Output the [x, y] coordinate of the center of the cell containing the given text.  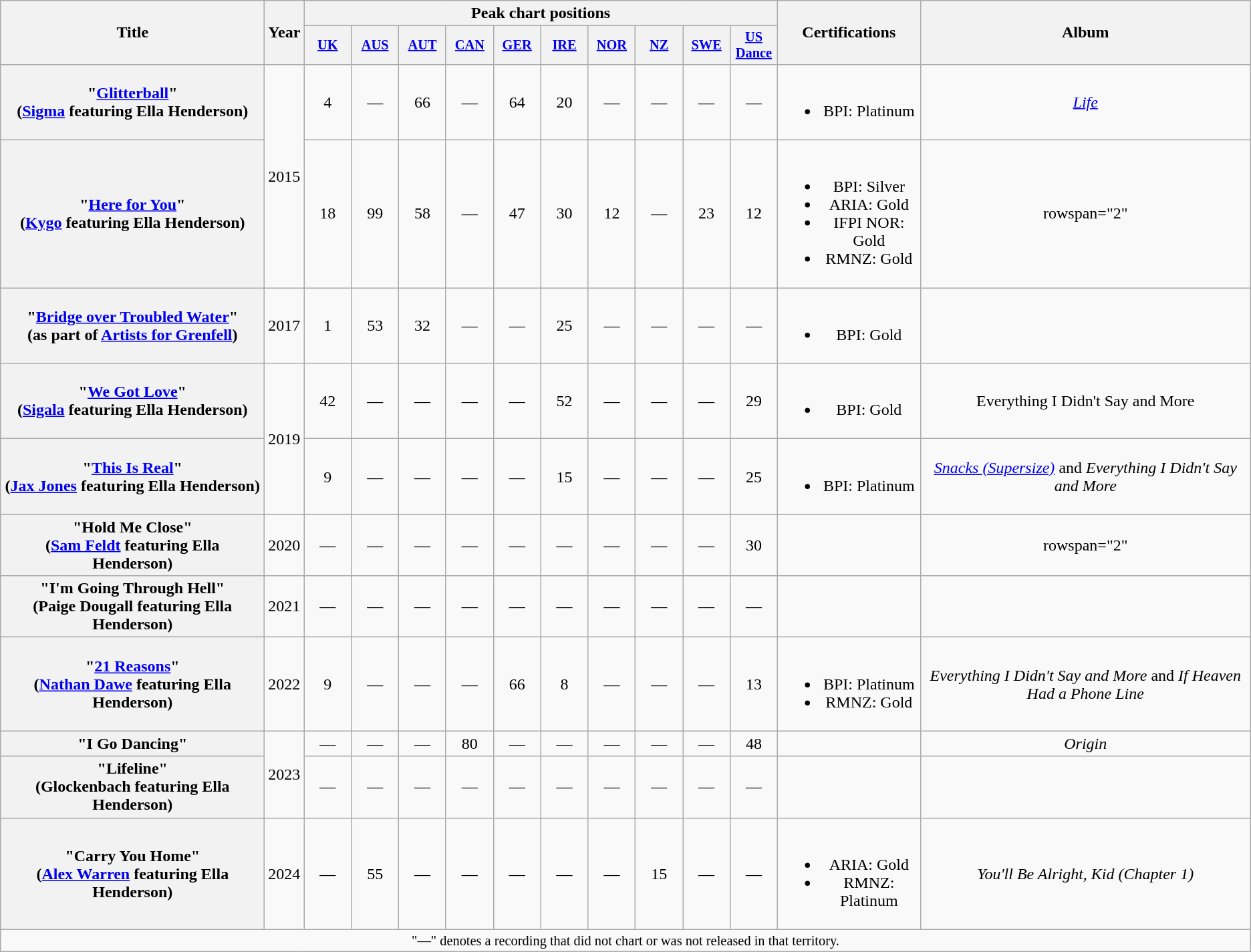
Peak chart positions [541, 13]
80 [469, 744]
NOR [612, 45]
53 [376, 326]
SWE [707, 45]
Everything I Didn't Say and More [1085, 401]
32 [422, 326]
Title [132, 33]
AUS [376, 45]
ARIA: GoldRMNZ: Platinum [849, 874]
18 [327, 214]
GER [517, 45]
"We Got Love"(Sigala featuring Ella Henderson) [132, 401]
Snacks (Supersize) and Everything I Didn't Say and More [1085, 477]
Year [285, 33]
"I Go Dancing" [132, 744]
IRE [564, 45]
"Glitterball"(Sigma featuring Ella Henderson) [132, 102]
8 [564, 684]
Life [1085, 102]
You'll Be Alright, Kid (Chapter 1) [1085, 874]
2019 [285, 439]
48 [754, 744]
52 [564, 401]
"Hold Me Close" (Sam Feldt featuring Ella Henderson) [132, 545]
Everything I Didn't Say and More and If Heaven Had a Phone Line [1085, 684]
Origin [1085, 744]
"This Is Real"(Jax Jones featuring Ella Henderson) [132, 477]
NZ [659, 45]
99 [376, 214]
4 [327, 102]
UK [327, 45]
23 [707, 214]
42 [327, 401]
"Bridge over Troubled Water"(as part of Artists for Grenfell) [132, 326]
2024 [285, 874]
"Lifeline"(Glockenbach featuring Ella Henderson) [132, 787]
"Carry You Home"(Alex Warren featuring Ella Henderson) [132, 874]
BPI: PlatinumRMNZ: Gold [849, 684]
2023 [285, 774]
47 [517, 214]
2020 [285, 545]
2021 [285, 607]
2022 [285, 684]
13 [754, 684]
Album [1085, 33]
20 [564, 102]
64 [517, 102]
58 [422, 214]
CAN [469, 45]
"21 Reasons"(Nathan Dawe featuring Ella Henderson) [132, 684]
BPI: SilverARIA: GoldIFPI NOR: GoldRMNZ: Gold [849, 214]
US Dance [754, 45]
"—" denotes a recording that did not chart or was not released in that territory. [625, 941]
2017 [285, 326]
2015 [285, 176]
1 [327, 326]
55 [376, 874]
AUT [422, 45]
Certifications [849, 33]
29 [754, 401]
"Here for You"(Kygo featuring Ella Henderson) [132, 214]
"I'm Going Through Hell"(Paige Dougall featuring Ella Henderson) [132, 607]
